Locate the cell with the specified text and output its [x, y] center coordinate. 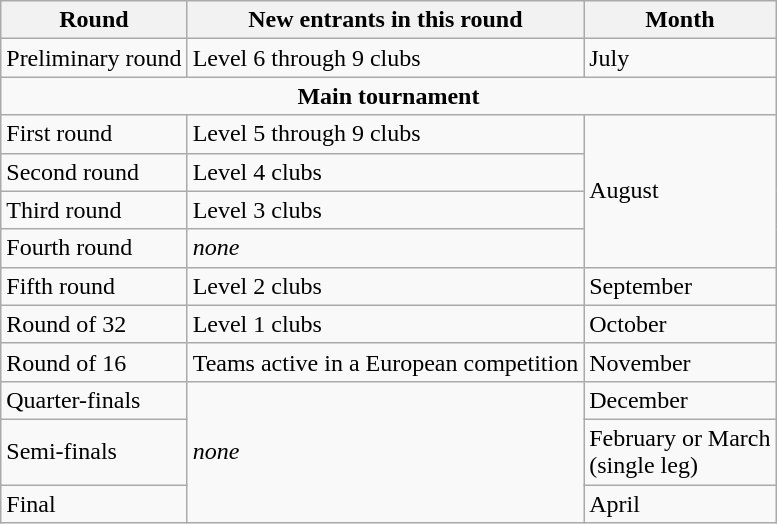
Level 6 through 9 clubs [386, 58]
Level 1 clubs [386, 324]
Round [94, 20]
October [680, 324]
First round [94, 134]
November [680, 362]
Fifth round [94, 286]
Level 4 clubs [386, 172]
Preliminary round [94, 58]
April [680, 503]
Semi-finals [94, 452]
Level 5 through 9 clubs [386, 134]
Teams active in a European competition [386, 362]
Round of 32 [94, 324]
Round of 16 [94, 362]
September [680, 286]
December [680, 400]
Quarter-finals [94, 400]
Fourth round [94, 248]
August [680, 191]
July [680, 58]
Level 3 clubs [386, 210]
February or March(single leg) [680, 452]
Final [94, 503]
Second round [94, 172]
Third round [94, 210]
Main tournament [388, 96]
New entrants in this round [386, 20]
Level 2 clubs [386, 286]
Month [680, 20]
